Identify which cell holds the provided text, then report its (x, y) central coordinate. 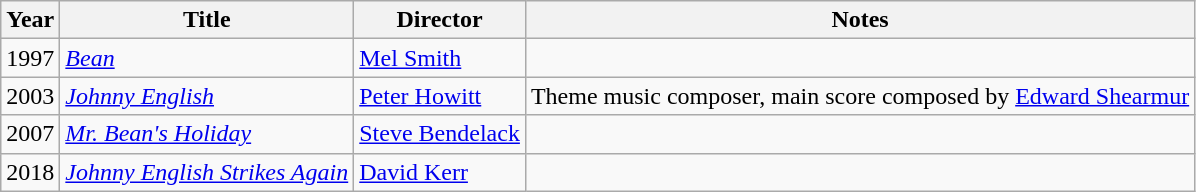
Mr. Bean's Holiday (207, 134)
Peter Howitt (440, 96)
1997 (30, 58)
Steve Bendelack (440, 134)
Bean (207, 58)
Mel Smith (440, 58)
Notes (860, 20)
2003 (30, 96)
Johnny English Strikes Again (207, 172)
David Kerr (440, 172)
2007 (30, 134)
Theme music composer, main score composed by Edward Shearmur (860, 96)
Title (207, 20)
2018 (30, 172)
Director (440, 20)
Year (30, 20)
Johnny English (207, 96)
